From the cell containing the given text, extract its center point as [X, Y] coordinate. 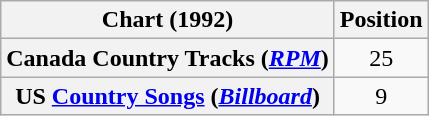
9 [381, 96]
Canada Country Tracks (RPM) [168, 58]
25 [381, 58]
Chart (1992) [168, 20]
Position [381, 20]
US Country Songs (Billboard) [168, 96]
